Return the [x, y] coordinate for the center point of the cell that contains the specified text.  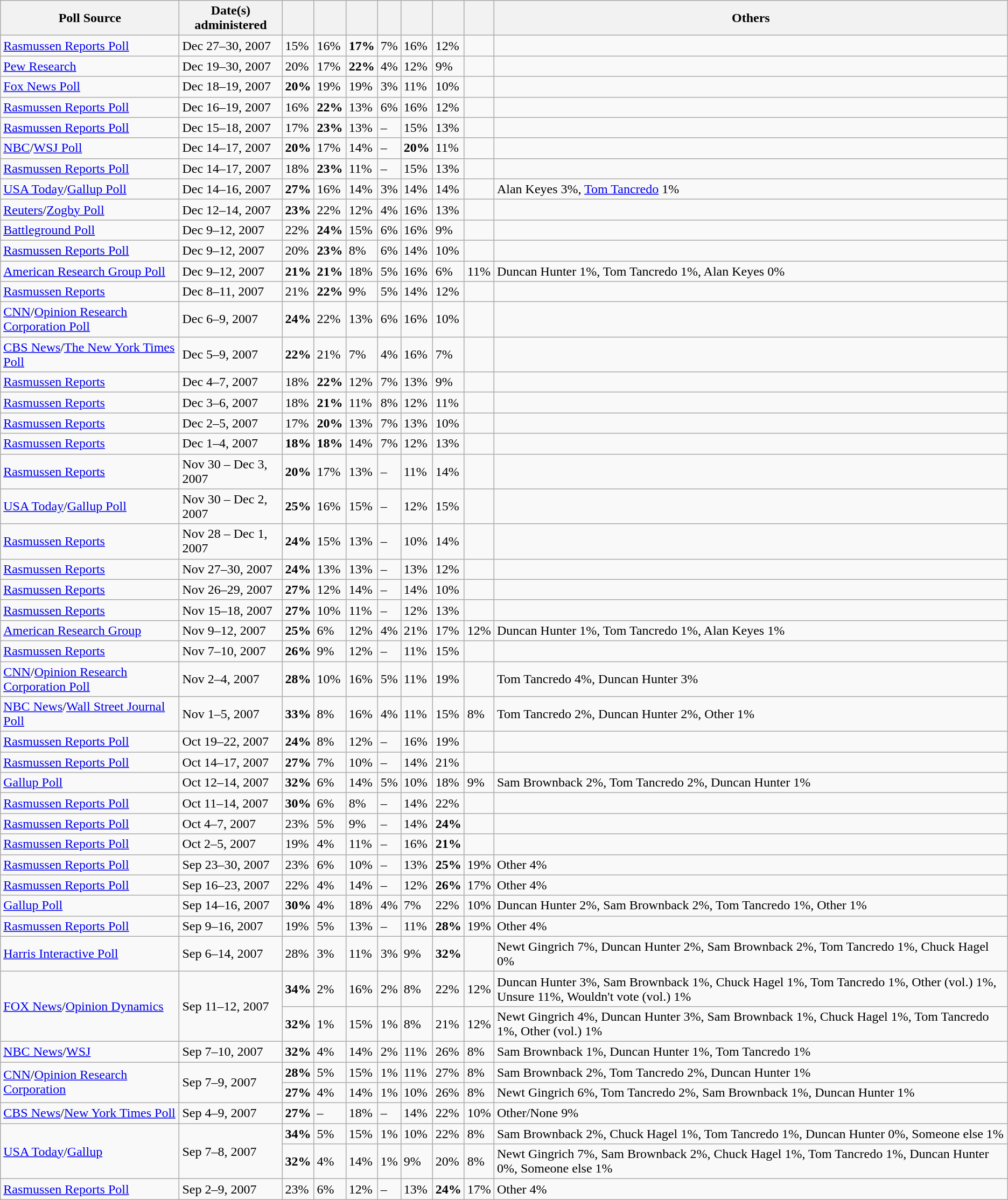
Nov 30 – Dec 3, 2007 [230, 472]
Nov 9–12, 2007 [230, 630]
FOX News/Opinion Dynamics [90, 1006]
CBS News/The New York Times Poll [90, 354]
Nov 30 – Dec 2, 2007 [230, 506]
Reuters/Zogby Poll [90, 209]
Nov 28 – Dec 1, 2007 [230, 542]
Dec 2–5, 2007 [230, 423]
Poll Source [90, 18]
Sep 7–9, 2007 [230, 1082]
Oct 4–7, 2007 [230, 824]
American Research Group Poll [90, 271]
Duncan Hunter 1%, Tom Tancredo 1%, Alan Keyes 1% [751, 630]
Sep 9–16, 2007 [230, 926]
Oct 19–22, 2007 [230, 742]
Dec 15–18, 2007 [230, 128]
Newt Gingrich 6%, Tom Tancredo 2%, Sam Brownback 1%, Duncan Hunter 1% [751, 1093]
Dec 1–4, 2007 [230, 444]
Oct 14–17, 2007 [230, 762]
Dec 27–30, 2007 [230, 46]
Duncan Hunter 3%, Sam Brownback 1%, Chuck Hagel 1%, Tom Tancredo 1%, Other (vol.) 1%, Unsure 11%, Wouldn't vote (vol.) 1% [751, 988]
Sep 2–9, 2007 [230, 1189]
Harris Interactive Poll [90, 954]
Newt Gingrich 7%, Sam Brownback 2%, Chuck Hagel 1%, Tom Tancredo 1%, Duncan Hunter 0%, Someone else 1% [751, 1162]
Sep 7–8, 2007 [230, 1151]
USA Today/Gallup [90, 1151]
Dec 19–30, 2007 [230, 66]
Dec 16–19, 2007 [230, 107]
Nov 27–30, 2007 [230, 569]
Alan Keyes 3%, Tom Tancredo 1% [751, 189]
Nov 15–18, 2007 [230, 610]
Nov 7–10, 2007 [230, 651]
Date(s)administered [230, 18]
Dec 3–6, 2007 [230, 403]
Battleground Poll [90, 230]
CBS News/New York Times Poll [90, 1113]
Nov 2–4, 2007 [230, 678]
Dec 18–19, 2007 [230, 87]
NBC/WSJ Poll [90, 148]
NBC News/WSJ [90, 1051]
Oct 11–14, 2007 [230, 803]
Sep 16–23, 2007 [230, 885]
Nov 1–5, 2007 [230, 714]
Other/None 9% [751, 1113]
Duncan Hunter 1%, Tom Tancredo 1%, Alan Keyes 0% [751, 271]
Fox News Poll [90, 87]
Dec 8–11, 2007 [230, 292]
American Research Group [90, 630]
Others [751, 18]
Sep 14–16, 2007 [230, 906]
Sam Brownback 1%, Duncan Hunter 1%, Tom Tancredo 1% [751, 1051]
Newt Gingrich 7%, Duncan Hunter 2%, Sam Brownback 2%, Tom Tancredo 1%, Chuck Hagel 0% [751, 954]
Duncan Hunter 2%, Sam Brownback 2%, Tom Tancredo 1%, Other 1% [751, 906]
Dec 14–16, 2007 [230, 189]
Dec 6–9, 2007 [230, 320]
Sep 23–30, 2007 [230, 865]
Nov 26–29, 2007 [230, 590]
NBC News/Wall Street Journal Poll [90, 714]
Tom Tancredo 4%, Duncan Hunter 3% [751, 678]
33% [298, 714]
Sep 7–10, 2007 [230, 1051]
Sep 11–12, 2007 [230, 1006]
Dec 12–14, 2007 [230, 209]
Sep 4–9, 2007 [230, 1113]
Dec 4–7, 2007 [230, 382]
Dec 5–9, 2007 [230, 354]
Sep 6–14, 2007 [230, 954]
Oct 12–14, 2007 [230, 783]
Sam Brownback 2%, Chuck Hagel 1%, Tom Tancredo 1%, Duncan Hunter 0%, Someone else 1% [751, 1134]
Oct 2–5, 2007 [230, 844]
CNN/Opinion Research Corporation [90, 1082]
Newt Gingrich 4%, Duncan Hunter 3%, Sam Brownback 1%, Chuck Hagel 1%, Tom Tancredo 1%, Other (vol.) 1% [751, 1024]
Tom Tancredo 2%, Duncan Hunter 2%, Other 1% [751, 714]
Pew Research [90, 66]
